Detect which cell encompasses the target text, then output its (X, Y) center coordinate. 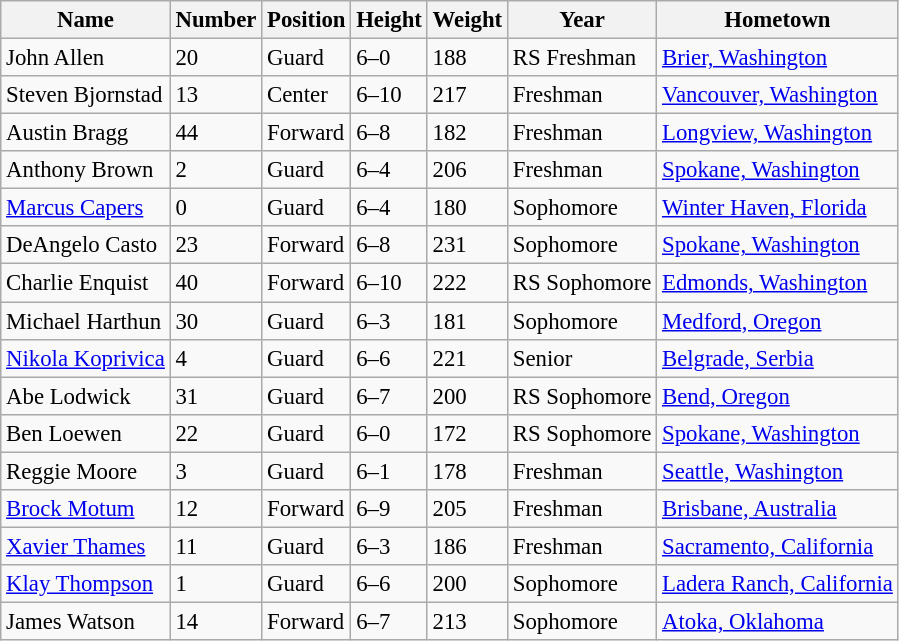
205 (467, 509)
186 (467, 546)
Position (306, 20)
Brier, Washington (778, 58)
Brisbane, Australia (778, 509)
231 (467, 245)
Name (86, 20)
172 (467, 433)
Brock Motum (86, 509)
Atoka, Oklahoma (778, 621)
178 (467, 471)
4 (216, 358)
Nikola Koprivica (86, 358)
Ladera Ranch, California (778, 584)
Austin Bragg (86, 133)
31 (216, 396)
Marcus Capers (86, 208)
206 (467, 170)
Ben Loewen (86, 433)
Steven Bjornstad (86, 95)
DeAngelo Casto (86, 245)
11 (216, 546)
Hometown (778, 20)
Winter Haven, Florida (778, 208)
20 (216, 58)
221 (467, 358)
Sacramento, California (778, 546)
Reggie Moore (86, 471)
12 (216, 509)
222 (467, 283)
180 (467, 208)
40 (216, 283)
1 (216, 584)
3 (216, 471)
13 (216, 95)
Charlie Enquist (86, 283)
2 (216, 170)
Number (216, 20)
Abe Lodwick (86, 396)
John Allen (86, 58)
Michael Harthun (86, 321)
Year (582, 20)
23 (216, 245)
6–9 (389, 509)
14 (216, 621)
James Watson (86, 621)
213 (467, 621)
Bend, Oregon (778, 396)
22 (216, 433)
44 (216, 133)
Xavier Thames (86, 546)
Klay Thompson (86, 584)
Senior (582, 358)
Seattle, Washington (778, 471)
Center (306, 95)
6–1 (389, 471)
Medford, Oregon (778, 321)
217 (467, 95)
0 (216, 208)
Anthony Brown (86, 170)
Edmonds, Washington (778, 283)
Weight (467, 20)
Height (389, 20)
181 (467, 321)
Longview, Washington (778, 133)
Vancouver, Washington (778, 95)
188 (467, 58)
30 (216, 321)
RS Freshman (582, 58)
Belgrade, Serbia (778, 358)
182 (467, 133)
